Provide the [X, Y] coordinate of the cell's center where the given text is located.  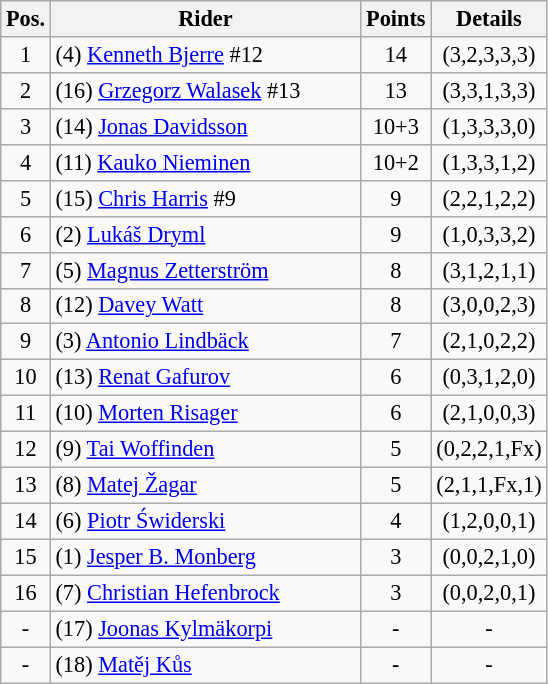
(1,3,3,1,2) [489, 162]
(0,3,1,2,0) [489, 378]
(3) Antonio Lindbäck [205, 342]
(3,0,0,2,3) [489, 306]
11 [26, 414]
(18) Matěj Kůs [205, 665]
1 [26, 55]
(14) Jonas Davidsson [205, 126]
(15) Chris Harris #9 [205, 198]
(1,2,0,0,1) [489, 521]
(2) Lukáš Dryml [205, 234]
10 [26, 378]
(0,0,2,0,1) [489, 593]
Rider [205, 19]
Points [396, 19]
2 [26, 90]
(1,0,3,3,2) [489, 234]
(2,1,1,Fx,1) [489, 485]
12 [26, 450]
Pos. [26, 19]
10+2 [396, 162]
(16) Grzegorz Walasek #13 [205, 90]
(4) Kenneth Bjerre #12 [205, 55]
(9) Tai Woffinden [205, 450]
(0,2,2,1,Fx) [489, 450]
15 [26, 557]
(10) Morten Risager [205, 414]
(5) Magnus Zetterström [205, 270]
(12) Davey Watt [205, 306]
(7) Christian Hefenbrock [205, 593]
(3,1,2,1,1) [489, 270]
(1,3,3,3,0) [489, 126]
(1) Jesper B. Monberg [205, 557]
(17) Joonas Kylmäkorpi [205, 629]
(11) Kauko Nieminen [205, 162]
(3,3,1,3,3) [489, 90]
Details [489, 19]
(3,2,3,3,3) [489, 55]
(0,0,2,1,0) [489, 557]
(6) Piotr Świderski [205, 521]
10+3 [396, 126]
16 [26, 593]
(8) Matej Žagar [205, 485]
(13) Renat Gafurov [205, 378]
(2,2,1,2,2) [489, 198]
(2,1,0,2,2) [489, 342]
(2,1,0,0,3) [489, 414]
